For the text-containing cell, return its midpoint in (x, y) coordinate format. 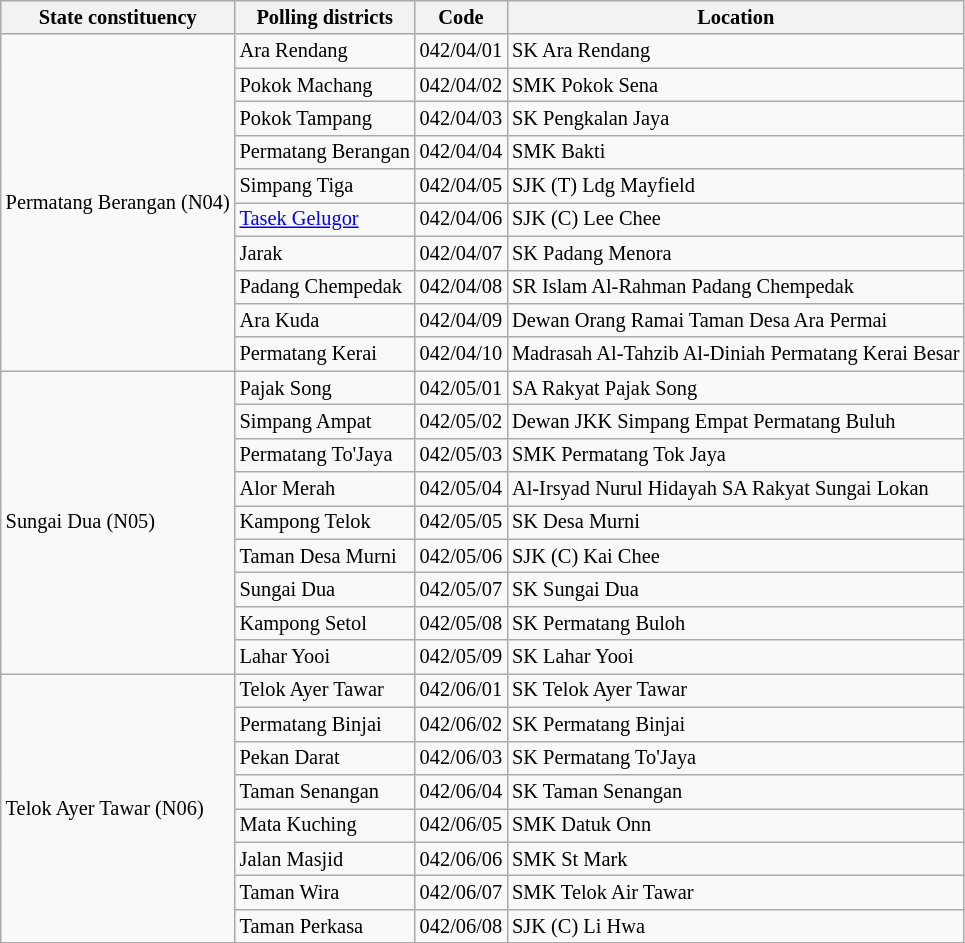
Permatang Berangan (325, 152)
SK Desa Murni (736, 522)
SMK Telok Air Tawar (736, 892)
Taman Wira (325, 892)
SK Permatang To'Jaya (736, 758)
SJK (C) Kai Chee (736, 556)
Pekan Darat (325, 758)
Ara Kuda (325, 320)
Permatang Berangan (N04) (118, 202)
042/05/09 (461, 657)
042/04/07 (461, 253)
042/06/04 (461, 791)
042/04/01 (461, 51)
SK Sungai Dua (736, 589)
Polling districts (325, 17)
SMK Permatang Tok Jaya (736, 455)
042/06/07 (461, 892)
042/05/01 (461, 388)
Kampong Telok (325, 522)
042/05/06 (461, 556)
042/04/04 (461, 152)
Telok Ayer Tawar (325, 690)
042/05/07 (461, 589)
042/04/08 (461, 287)
042/05/04 (461, 489)
SMK Pokok Sena (736, 85)
042/06/08 (461, 926)
042/05/08 (461, 623)
Lahar Yooi (325, 657)
SK Permatang Buloh (736, 623)
Alor Merah (325, 489)
Al-Irsyad Nurul Hidayah SA Rakyat Sungai Lokan (736, 489)
042/06/01 (461, 690)
042/04/10 (461, 354)
042/06/02 (461, 724)
Location (736, 17)
Dewan JKK Simpang Empat Permatang Buluh (736, 421)
042/05/02 (461, 421)
State constituency (118, 17)
SA Rakyat Pajak Song (736, 388)
Mata Kuching (325, 825)
SK Taman Senangan (736, 791)
SK Telok Ayer Tawar (736, 690)
042/04/06 (461, 219)
SR Islam Al-Rahman Padang Chempedak (736, 287)
SMK St Mark (736, 859)
Pajak Song (325, 388)
042/04/03 (461, 118)
Sungai Dua (325, 589)
SJK (T) Ldg Mayfield (736, 186)
SJK (C) Lee Chee (736, 219)
042/04/02 (461, 85)
SJK (C) Li Hwa (736, 926)
042/06/06 (461, 859)
042/06/05 (461, 825)
Permatang Kerai (325, 354)
Tasek Gelugor (325, 219)
Sungai Dua (N05) (118, 522)
SK Lahar Yooi (736, 657)
SK Ara Rendang (736, 51)
042/05/03 (461, 455)
Permatang Binjai (325, 724)
Taman Senangan (325, 791)
Jalan Masjid (325, 859)
Simpang Tiga (325, 186)
Taman Desa Murni (325, 556)
SK Permatang Binjai (736, 724)
Jarak (325, 253)
SK Padang Menora (736, 253)
Ara Rendang (325, 51)
Padang Chempedak (325, 287)
042/04/09 (461, 320)
Pokok Tampang (325, 118)
Code (461, 17)
Dewan Orang Ramai Taman Desa Ara Permai (736, 320)
Simpang Ampat (325, 421)
Telok Ayer Tawar (N06) (118, 808)
Permatang To'Jaya (325, 455)
042/04/05 (461, 186)
042/05/05 (461, 522)
Pokok Machang (325, 85)
SK Pengkalan Jaya (736, 118)
Kampong Setol (325, 623)
Madrasah Al-Tahzib Al-Diniah Permatang Kerai Besar (736, 354)
042/06/03 (461, 758)
SMK Bakti (736, 152)
Taman Perkasa (325, 926)
SMK Datuk Onn (736, 825)
